Capture the cell that displays the provided text and extract its [x, y] central coordinate. 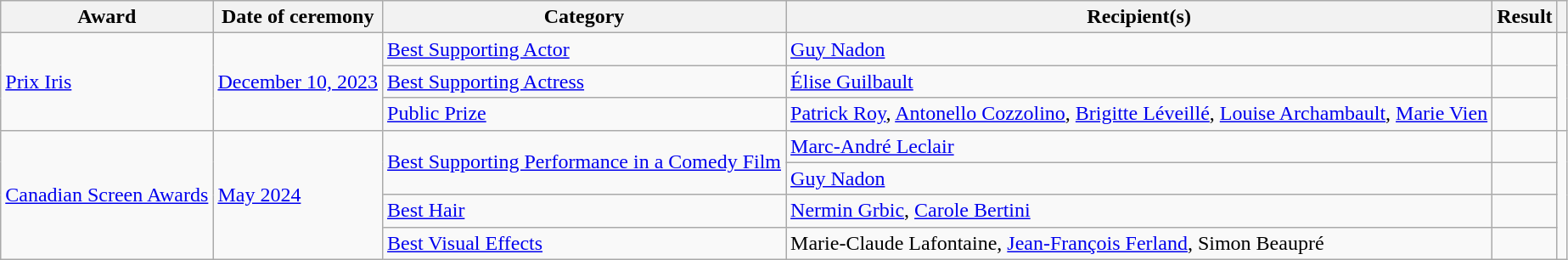
Public Prize [584, 114]
Prix Iris [107, 82]
Élise Guilbault [1139, 82]
Nermin Grbic, Carole Bertini [1139, 211]
Best Supporting Actress [584, 82]
Canadian Screen Awards [107, 195]
December 10, 2023 [298, 82]
Best Visual Effects [584, 243]
Patrick Roy, Antonello Cozzolino, Brigitte Léveillé, Louise Archambault, Marie Vien [1139, 114]
Best Hair [584, 211]
Category [584, 17]
Best Supporting Performance in a Comedy Film [584, 162]
Date of ceremony [298, 17]
Recipient(s) [1139, 17]
Award [107, 17]
Best Supporting Actor [584, 49]
May 2024 [298, 195]
Marc-André Leclair [1139, 146]
Result [1525, 17]
Marie-Claude Lafontaine, Jean-François Ferland, Simon Beaupré [1139, 243]
